Extract the (X, Y) coordinate from the center of the cell holding the provided text.  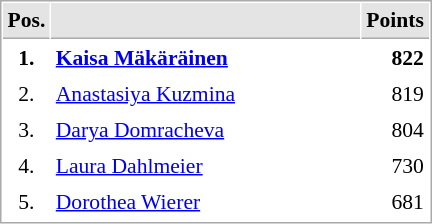
Laura Dahlmeier (206, 165)
3. (26, 129)
Kaisa Mäkäräinen (206, 57)
822 (396, 57)
5. (26, 201)
Points (396, 21)
Anastasiya Kuzmina (206, 93)
730 (396, 165)
804 (396, 129)
681 (396, 201)
1. (26, 57)
Pos. (26, 21)
2. (26, 93)
Dorothea Wierer (206, 201)
Darya Domracheva (206, 129)
4. (26, 165)
819 (396, 93)
